Provide the [X, Y] coordinate of the cell's center where the given text is located.  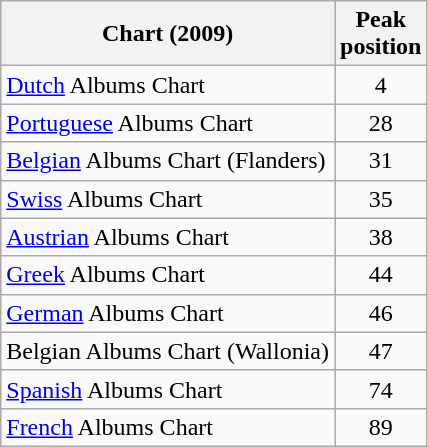
44 [380, 275]
46 [380, 313]
38 [380, 237]
French Albums Chart [168, 427]
4 [380, 85]
Austrian Albums Chart [168, 237]
Belgian Albums Chart (Flanders) [168, 161]
89 [380, 427]
Peakposition [380, 34]
74 [380, 389]
German Albums Chart [168, 313]
31 [380, 161]
35 [380, 199]
28 [380, 123]
Greek Albums Chart [168, 275]
Spanish Albums Chart [168, 389]
Belgian Albums Chart (Wallonia) [168, 351]
Swiss Albums Chart [168, 199]
Dutch Albums Chart [168, 85]
47 [380, 351]
Chart (2009) [168, 34]
Portuguese Albums Chart [168, 123]
